Locate the cell with the specified text and output its (x, y) center coordinate. 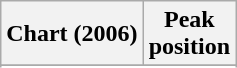
Peakposition (189, 34)
Chart (2006) (72, 34)
